Return [X, Y] of the center of cell containing provided text 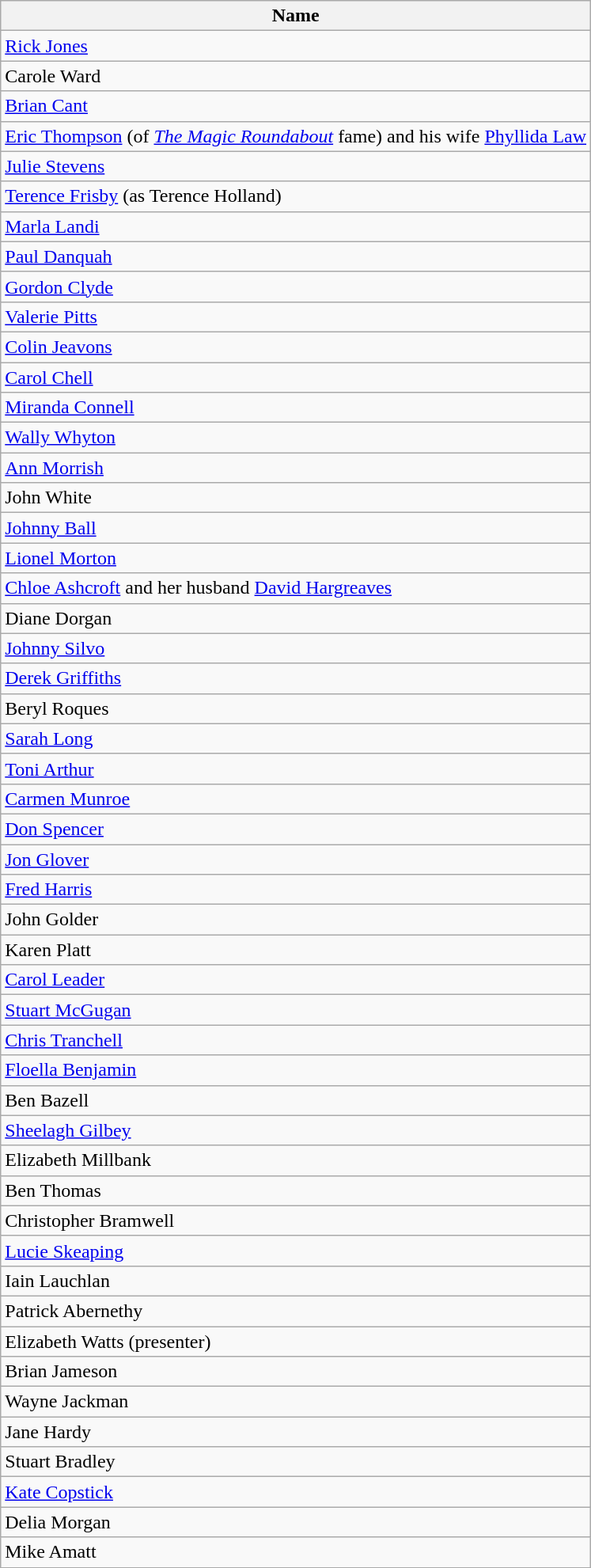
Johnny Ball [296, 528]
Carol Leader [296, 980]
Floella Benjamin [296, 1070]
Patrick Abernethy [296, 1311]
Carole Ward [296, 76]
Miranda Connell [296, 408]
Valerie Pitts [296, 317]
Iain Lauchlan [296, 1281]
Elizabeth Watts (presenter) [296, 1342]
Name [296, 16]
Fred Harris [296, 890]
Elizabeth Millbank [296, 1160]
Julie Stevens [296, 166]
Ben Bazell [296, 1100]
Sarah Long [296, 738]
Chloe Ashcroft and her husband David Hargreaves [296, 588]
Diane Dorgan [296, 618]
Derek Griffiths [296, 678]
Terence Frisby (as Terence Holland) [296, 196]
Kate Copstick [296, 1492]
Beryl Roques [296, 708]
Christopher Bramwell [296, 1221]
Carol Chell [296, 378]
Lucie Skeaping [296, 1251]
Ann Morrish [296, 468]
Stuart Bradley [296, 1462]
Carmen Munroe [296, 799]
Eric Thompson (of The Magic Roundabout fame) and his wife Phyllida Law [296, 136]
Toni Arthur [296, 769]
Lionel Morton [296, 558]
Brian Cant [296, 106]
Sheelagh Gilbey [296, 1130]
Johnny Silvo [296, 648]
Chris Tranchell [296, 1040]
Karen Platt [296, 950]
Stuart McGugan [296, 1010]
John White [296, 498]
Wally Whyton [296, 438]
Mike Amatt [296, 1552]
Colin Jeavons [296, 347]
Jon Glover [296, 859]
Jane Hardy [296, 1432]
Paul Danquah [296, 256]
Delia Morgan [296, 1522]
Brian Jameson [296, 1372]
Rick Jones [296, 46]
Wayne Jackman [296, 1402]
John Golder [296, 920]
Gordon Clyde [296, 287]
Marla Landi [296, 226]
Ben Thomas [296, 1190]
Don Spencer [296, 829]
